Extract the (x, y) coordinate from the center of the cell holding the provided text.  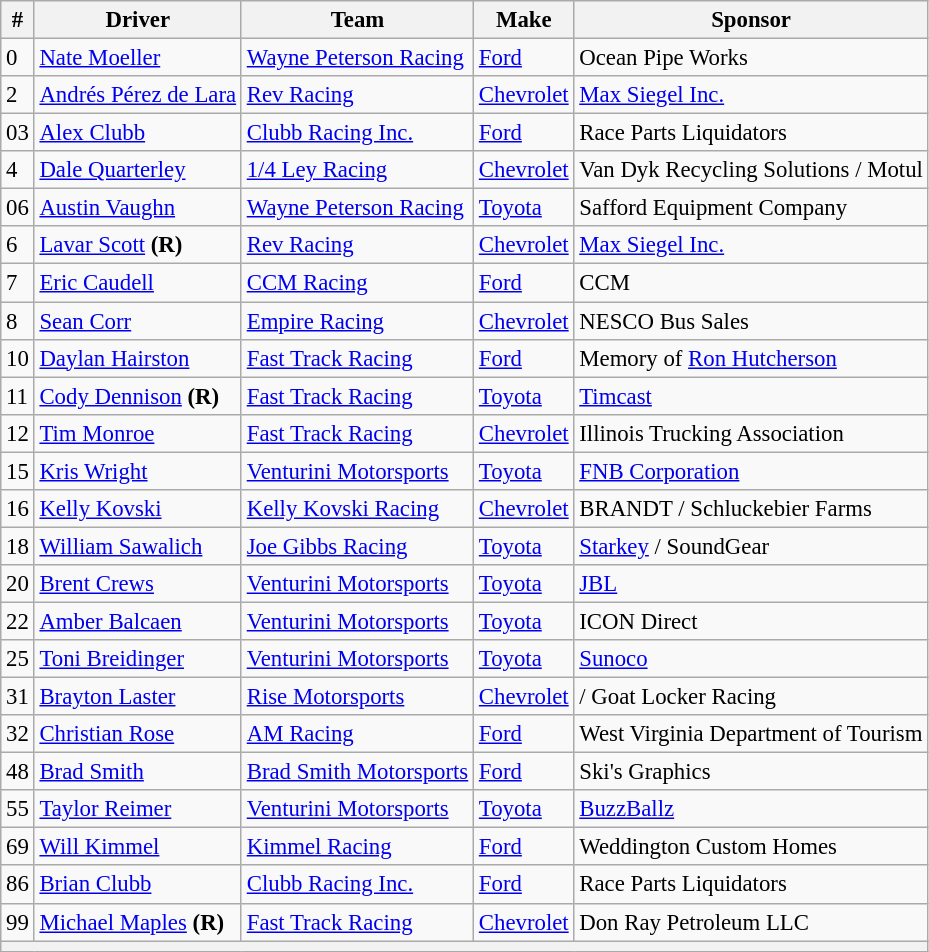
CCM Racing (357, 283)
Andrés Pérez de Lara (138, 95)
16 (18, 509)
15 (18, 471)
Brian Clubb (138, 885)
ICON Direct (751, 621)
NESCO Bus Sales (751, 321)
Taylor Reimer (138, 809)
8 (18, 321)
Safford Equipment Company (751, 208)
JBL (751, 584)
West Virginia Department of Tourism (751, 734)
Ocean Pipe Works (751, 58)
Illinois Trucking Association (751, 433)
# (18, 20)
Kris Wright (138, 471)
Van Dyk Recycling Solutions / Motul (751, 170)
CCM (751, 283)
25 (18, 659)
Brad Smith Motorsports (357, 772)
Cody Dennison (R) (138, 396)
Weddington Custom Homes (751, 847)
4 (18, 170)
Will Kimmel (138, 847)
69 (18, 847)
Toni Breidinger (138, 659)
32 (18, 734)
Starkey / SoundGear (751, 546)
Kimmel Racing (357, 847)
Austin Vaughn (138, 208)
Joe Gibbs Racing (357, 546)
Driver (138, 20)
Ski's Graphics (751, 772)
86 (18, 885)
Eric Caudell (138, 283)
12 (18, 433)
48 (18, 772)
Nate Moeller (138, 58)
FNB Corporation (751, 471)
Brent Crews (138, 584)
William Sawalich (138, 546)
20 (18, 584)
Kelly Kovski Racing (357, 509)
99 (18, 922)
Kelly Kovski (138, 509)
11 (18, 396)
/ Goat Locker Racing (751, 697)
7 (18, 283)
0 (18, 58)
22 (18, 621)
Tim Monroe (138, 433)
BRANDT / Schluckebier Farms (751, 509)
55 (18, 809)
Dale Quarterley (138, 170)
Memory of Ron Hutcherson (751, 358)
31 (18, 697)
Michael Maples (R) (138, 922)
1/4 Ley Racing (357, 170)
Make (524, 20)
Lavar Scott (R) (138, 245)
10 (18, 358)
Don Ray Petroleum LLC (751, 922)
Team (357, 20)
Sunoco (751, 659)
BuzzBallz (751, 809)
Daylan Hairston (138, 358)
03 (18, 133)
Amber Balcaen (138, 621)
Alex Clubb (138, 133)
Empire Racing (357, 321)
Brad Smith (138, 772)
Brayton Laster (138, 697)
Christian Rose (138, 734)
6 (18, 245)
Sean Corr (138, 321)
Timcast (751, 396)
Rise Motorsports (357, 697)
2 (18, 95)
Sponsor (751, 20)
18 (18, 546)
06 (18, 208)
AM Racing (357, 734)
